From the cell containing the given text, extract its center point as (x, y) coordinate. 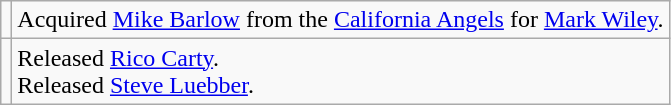
Released Rico Carty. Released Steve Luebber. (340, 72)
Acquired Mike Barlow from the California Angels for Mark Wiley. (340, 20)
